Find where the given text appears and provide that cell's center as (X, Y) coordinate. 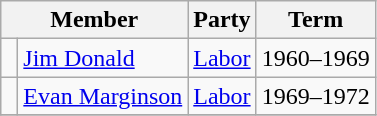
Party (222, 20)
Term (316, 20)
1969–1972 (316, 96)
1960–1969 (316, 58)
Member (94, 20)
Evan Marginson (103, 96)
Jim Donald (103, 58)
